Return the [X, Y] coordinate for the center point of the cell that contains the specified text.  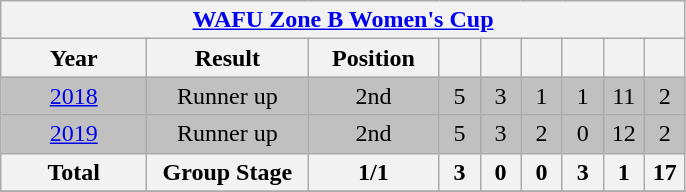
12 [624, 134]
17 [664, 172]
11 [624, 96]
2018 [74, 96]
WAFU Zone B Women's Cup [344, 20]
Year [74, 58]
1/1 [374, 172]
Position [374, 58]
Result [228, 58]
Group Stage [228, 172]
2019 [74, 134]
Total [74, 172]
